Locate the cell with the specified text and output its [x, y] center coordinate. 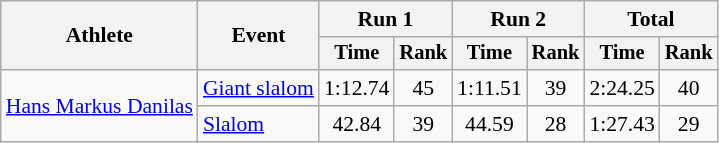
Giant slalom [258, 88]
Run 1 [386, 19]
29 [689, 124]
Run 2 [518, 19]
42.84 [356, 124]
2:24.25 [622, 88]
40 [689, 88]
45 [423, 88]
44.59 [490, 124]
1:11.51 [490, 88]
Hans Markus Danilas [100, 106]
Event [258, 36]
28 [556, 124]
Slalom [258, 124]
Total [650, 19]
1:27.43 [622, 124]
Athlete [100, 36]
1:12.74 [356, 88]
